Return [x, y] of the center of cell containing provided text 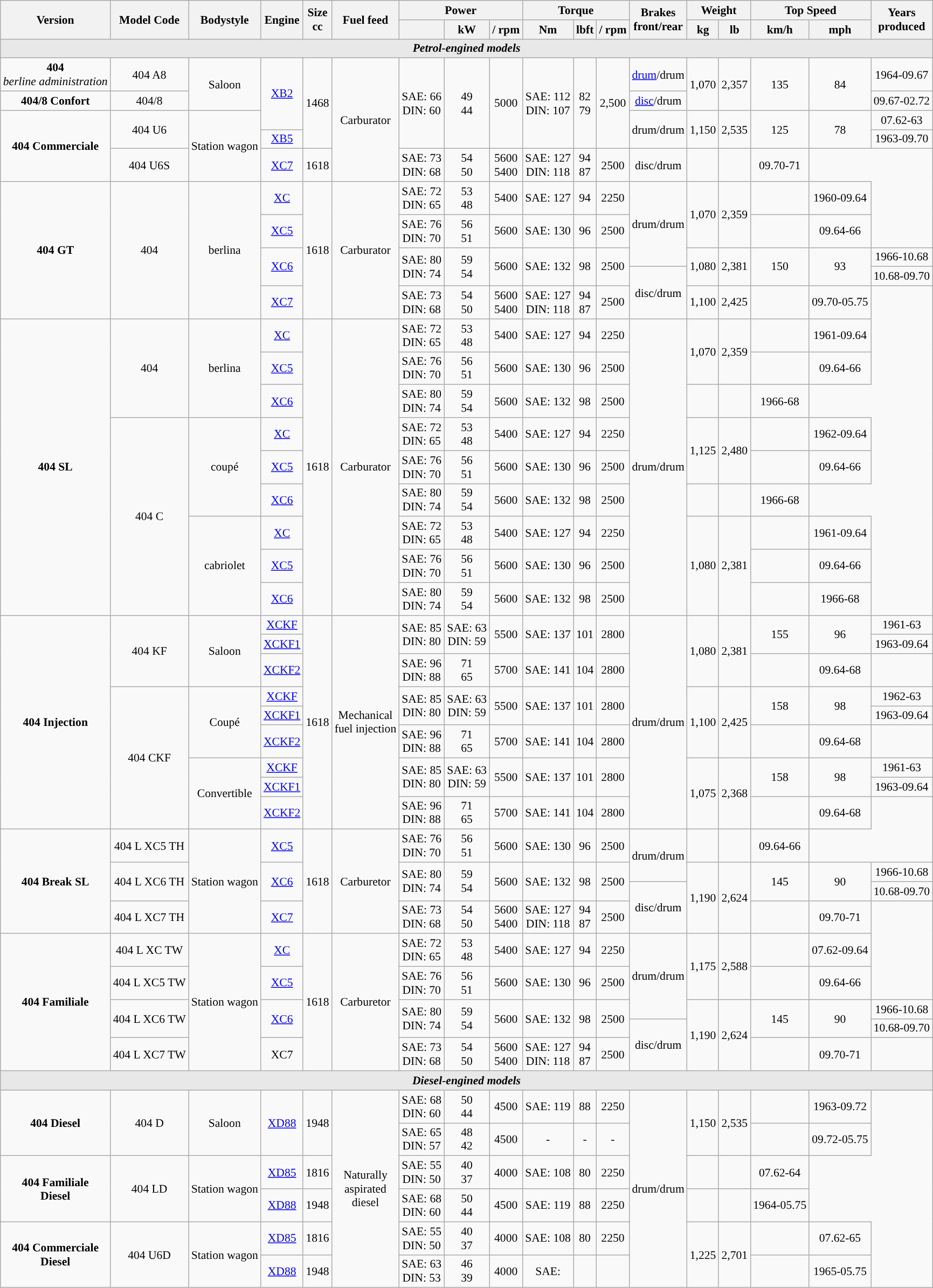
1963-09.70 [902, 139]
Yearsproduced [902, 19]
1962-09.64 [840, 434]
Top Speed [811, 10]
404 U6S [150, 165]
404 L XC7 TH [150, 917]
2,480 [734, 451]
SAE: 63DIN: 53 [421, 1271]
Sizecc [317, 19]
07.62-09.64 [840, 951]
Engine [282, 19]
Version [56, 19]
404 U6 [150, 129]
8279 [585, 103]
404 Commerciale [56, 146]
Fuel feed [365, 19]
Naturallyaspirateddiesel [365, 1189]
150 [779, 266]
1965-05.75 [840, 1271]
Bodystyle [225, 19]
404 L XC TW [150, 951]
404 FamilialeDiesel [56, 1189]
404 L XC5 TH [150, 846]
404 L XC6 TH [150, 882]
Weight [719, 10]
404 GT [56, 250]
1,075 [703, 794]
93 [840, 266]
Model Code [150, 19]
1963-09.72 [840, 1107]
07.62-64 [779, 1173]
SAE: 66DIN: 60 [421, 103]
Brakesfront/rear [658, 19]
4842 [467, 1139]
09.72-05.75 [840, 1139]
404 LD [150, 1189]
4944 [467, 103]
Coupé [225, 722]
1962-63 [902, 696]
XB5 [282, 139]
78 [840, 129]
2,588 [734, 967]
lb [734, 30]
404 L XC6 TW [150, 1019]
07.62-65 [840, 1238]
1,225 [703, 1255]
cabriolet [225, 566]
XB2 [282, 94]
404 L XC7 TW [150, 1054]
1964-05.75 [779, 1205]
mph [840, 30]
2,368 [734, 794]
1964-09.67 [902, 74]
Convertible [225, 794]
135 [779, 84]
404berline administration [56, 74]
Mechanical fuel injection [365, 722]
404 L XC5 TW [150, 983]
84 [840, 84]
09.67-02.72 [902, 101]
kg [703, 30]
2,357 [734, 84]
km/h [779, 30]
125 [779, 129]
Petrol-engined models [467, 49]
404 Familiale [56, 1002]
404 SL [56, 467]
coupé [225, 467]
404/8 Confort [56, 101]
1,125 [703, 451]
404 Break SL [56, 882]
404 A8 [150, 74]
Nm [548, 30]
404 D [150, 1123]
155 [779, 635]
404 CommercialeDiesel [56, 1255]
SAE: 112DIN: 107 [548, 103]
404 Diesel [56, 1123]
5000 [506, 103]
404/8 [150, 101]
07.62-63 [902, 120]
404 Injection [56, 722]
kW [467, 30]
1960-09.64 [840, 198]
404 CKF [150, 758]
1468 [317, 103]
SAE: 65DIN: 57 [421, 1139]
Power [460, 10]
Diesel-engined models [467, 1081]
4639 [467, 1271]
404 C [150, 516]
2,701 [734, 1255]
404 KF [150, 651]
Torque [576, 10]
09.70-05.75 [840, 303]
lbft [585, 30]
1,175 [703, 967]
SAE: [548, 1271]
404 U6D [150, 1255]
2,500 [612, 103]
